Return (x, y) of the center of cell containing provided text 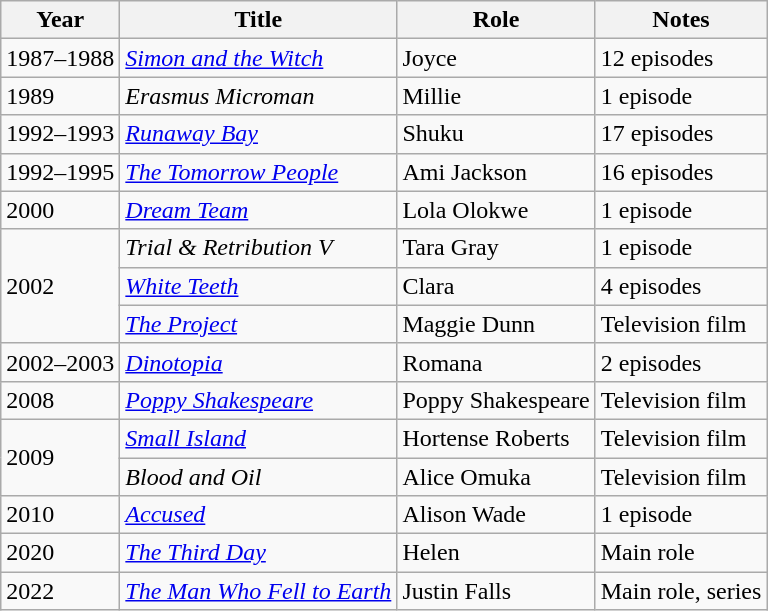
1989 (60, 96)
Millie (496, 96)
17 episodes (681, 134)
16 episodes (681, 172)
Clara (496, 286)
Ami Jackson (496, 172)
2002 (60, 286)
Blood and Oil (258, 477)
Accused (258, 515)
4 episodes (681, 286)
Lola Olokwe (496, 210)
Dinotopia (258, 362)
Maggie Dunn (496, 324)
Year (60, 20)
2009 (60, 457)
Dream Team (258, 210)
Small Island (258, 438)
The Man Who Fell to Earth (258, 591)
Simon and the Witch (258, 58)
Helen (496, 553)
1987–1988 (60, 58)
Tara Gray (496, 248)
Alice Omuka (496, 477)
1992–1995 (60, 172)
2 episodes (681, 362)
Justin Falls (496, 591)
2002–2003 (60, 362)
2008 (60, 400)
Notes (681, 20)
The Third Day (258, 553)
White Teeth (258, 286)
Shuku (496, 134)
The Project (258, 324)
Romana (496, 362)
2000 (60, 210)
Erasmus Microman (258, 96)
1992–1993 (60, 134)
Title (258, 20)
Runaway Bay (258, 134)
Main role, series (681, 591)
2010 (60, 515)
12 episodes (681, 58)
Role (496, 20)
The Tomorrow People (258, 172)
2022 (60, 591)
Trial & Retribution V (258, 248)
Hortense Roberts (496, 438)
2020 (60, 553)
Alison Wade (496, 515)
Joyce (496, 58)
Main role (681, 553)
